From the cell containing the given text, extract its center point as [X, Y] coordinate. 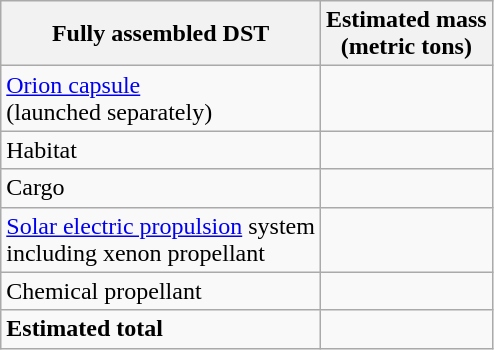
Estimated mass(metric tons) [406, 34]
Estimated total [161, 329]
Cargo [161, 188]
Orion capsule (launched separately) [161, 98]
Chemical propellant [161, 291]
Fully assembled DST [161, 34]
Habitat [161, 150]
Solar electric propulsion systemincluding xenon propellant [161, 240]
